Capture the cell that displays the provided text and extract its [X, Y] central coordinate. 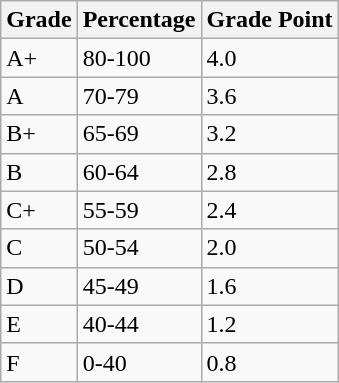
0.8 [270, 362]
40-44 [139, 324]
Grade [39, 20]
2.0 [270, 248]
45-49 [139, 286]
2.8 [270, 172]
1.6 [270, 286]
C+ [39, 210]
1.2 [270, 324]
B+ [39, 134]
70-79 [139, 96]
F [39, 362]
C [39, 248]
B [39, 172]
3.6 [270, 96]
60-64 [139, 172]
55-59 [139, 210]
65-69 [139, 134]
D [39, 286]
A+ [39, 58]
0-40 [139, 362]
A [39, 96]
4.0 [270, 58]
80-100 [139, 58]
3.2 [270, 134]
2.4 [270, 210]
Percentage [139, 20]
E [39, 324]
Grade Point [270, 20]
50-54 [139, 248]
